Capture the cell that displays the provided text and extract its [X, Y] central coordinate. 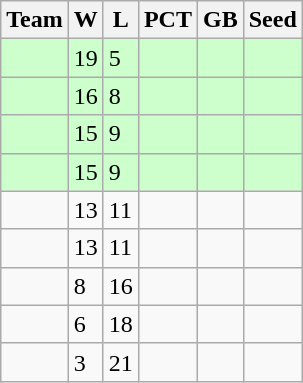
5 [120, 58]
PCT [168, 20]
W [86, 20]
18 [120, 324]
Seed [272, 20]
3 [86, 362]
GB [220, 20]
6 [86, 324]
L [120, 20]
19 [86, 58]
Team [35, 20]
21 [120, 362]
